Locate the cell with the specified text and output its (X, Y) center coordinate. 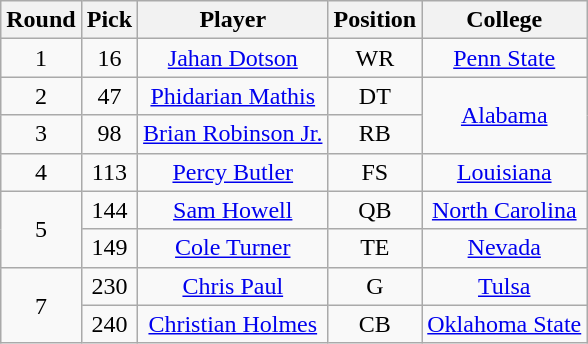
Pick (109, 20)
4 (41, 172)
TE (375, 248)
Louisiana (504, 172)
College (504, 20)
G (375, 286)
Penn State (504, 58)
144 (109, 210)
16 (109, 58)
2 (41, 96)
WR (375, 58)
North Carolina (504, 210)
FS (375, 172)
Cole Turner (233, 248)
Brian Robinson Jr. (233, 134)
1 (41, 58)
240 (109, 324)
3 (41, 134)
Sam Howell (233, 210)
Phidarian Mathis (233, 96)
47 (109, 96)
Player (233, 20)
149 (109, 248)
Jahan Dotson (233, 58)
Chris Paul (233, 286)
7 (41, 305)
DT (375, 96)
Tulsa (504, 286)
Christian Holmes (233, 324)
230 (109, 286)
Oklahoma State (504, 324)
Round (41, 20)
CB (375, 324)
QB (375, 210)
Nevada (504, 248)
113 (109, 172)
5 (41, 229)
Position (375, 20)
Percy Butler (233, 172)
98 (109, 134)
Alabama (504, 115)
RB (375, 134)
